Extract the [X, Y] coordinate from the center of the cell holding the provided text.  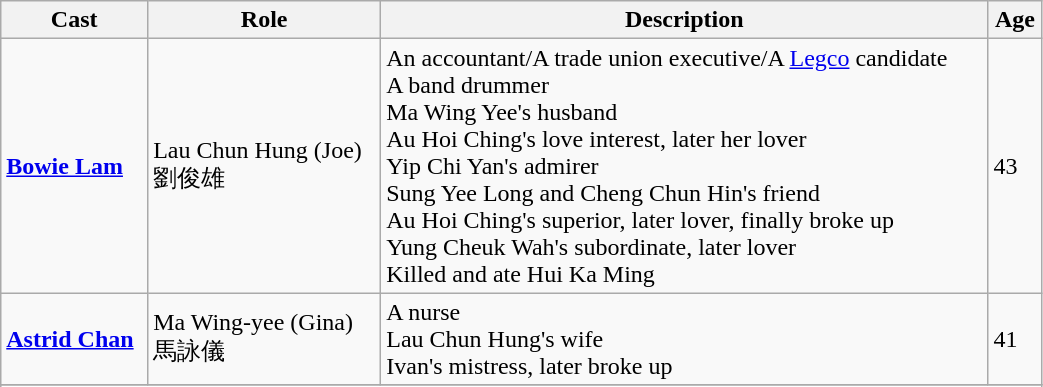
Role [264, 20]
Lau Chun Hung (Joe)劉俊雄 [264, 166]
41 [1015, 339]
Ma Wing-yee (Gina)馬詠儀 [264, 339]
Age [1015, 20]
43 [1015, 166]
Astrid Chan [74, 339]
Bowie Lam [74, 166]
Cast [74, 20]
Description [684, 20]
A nurseLau Chun Hung's wifeIvan's mistress, later broke up [684, 339]
